Determine the [x, y] coordinate at the center of the cell enclosing the given text.  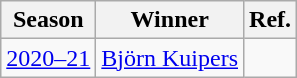
2020–21 [48, 58]
Björn Kuipers [170, 58]
Ref. [270, 20]
Season [48, 20]
Winner [170, 20]
